Output the (X, Y) coordinate of the center of the cell containing the given text.  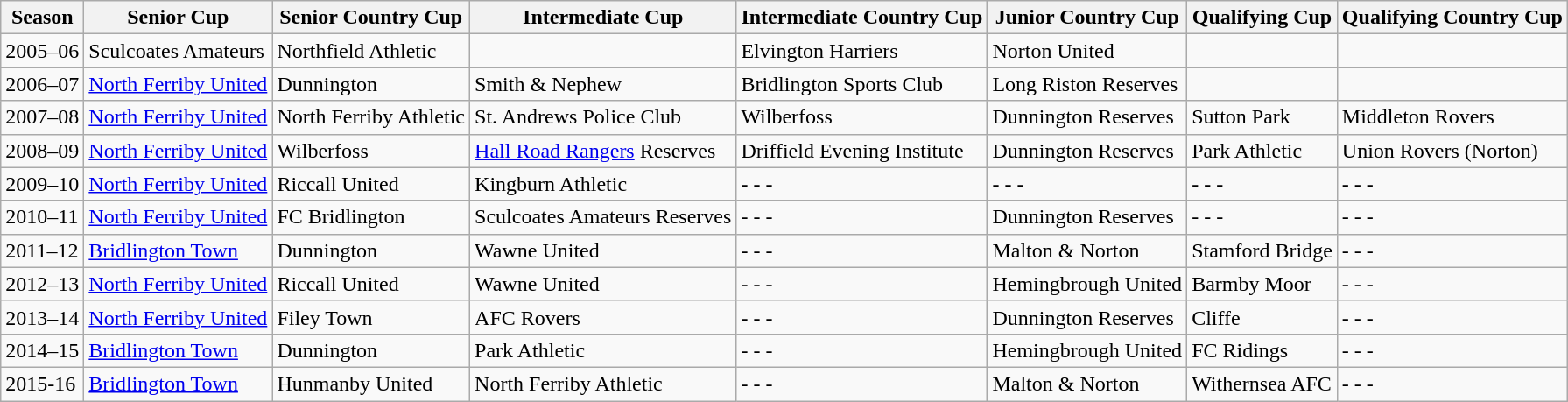
Cliffe (1262, 317)
Junior Country Cup (1087, 18)
2006–07 (42, 84)
2009–10 (42, 184)
Sutton Park (1262, 117)
FC Bridlington (371, 217)
Northfield Athletic (371, 51)
2007–08 (42, 117)
Hunmanby United (371, 384)
2011–12 (42, 250)
Middleton Rovers (1452, 117)
Intermediate Country Cup (861, 18)
Season (42, 18)
FC Ridings (1262, 350)
2010–11 (42, 217)
Qualifying Cup (1262, 18)
Hall Road Rangers Reserves (603, 151)
AFC Rovers (603, 317)
Stamford Bridge (1262, 250)
Driffield Evening Institute (861, 151)
Long Riston Reserves (1087, 84)
Kingburn Athletic (603, 184)
Norton United (1087, 51)
2015-16 (42, 384)
Smith & Nephew (603, 84)
St. Andrews Police Club (603, 117)
Elvington Harriers (861, 51)
Intermediate Cup (603, 18)
2012–13 (42, 284)
Barmby Moor (1262, 284)
Sculcoates Amateurs (179, 51)
Senior Country Cup (371, 18)
2008–09 (42, 151)
Union Rovers (Norton) (1452, 151)
2013–14 (42, 317)
Qualifying Country Cup (1452, 18)
Withernsea AFC (1262, 384)
2014–15 (42, 350)
Filey Town (371, 317)
Sculcoates Amateurs Reserves (603, 217)
Bridlington Sports Club (861, 84)
2005–06 (42, 51)
Senior Cup (179, 18)
